Return the [x, y] coordinate for the center point of the cell that contains the specified text.  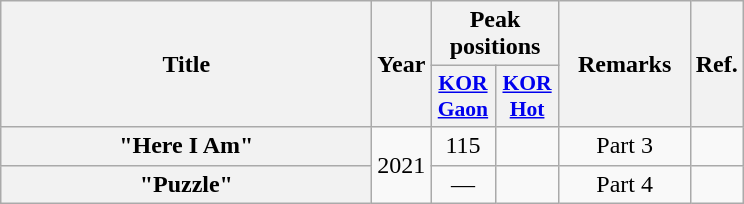
Ref. [716, 64]
"Here I Am" [186, 146]
Remarks [624, 64]
"Puzzle" [186, 184]
2021 [402, 165]
Year [402, 64]
Part 4 [624, 184]
Peakpositions [495, 34]
KORGaon [463, 96]
— [463, 184]
Part 3 [624, 146]
KORHot [527, 96]
Title [186, 64]
115 [463, 146]
